Find where the given text appears and provide that cell's center as (X, Y) coordinate. 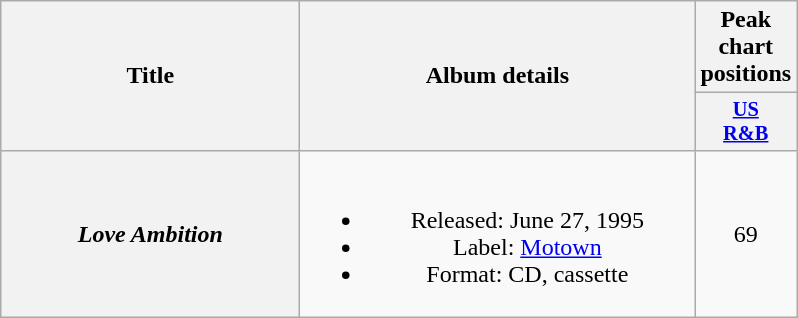
Title (150, 76)
Love Ambition (150, 234)
USR&B (746, 122)
Peak chart positions (746, 47)
69 (746, 234)
Album details (498, 76)
Released: June 27, 1995Label: MotownFormat: CD, cassette (498, 234)
